Scan for the cell matching the given text and deliver its [X, Y] coordinate at center. 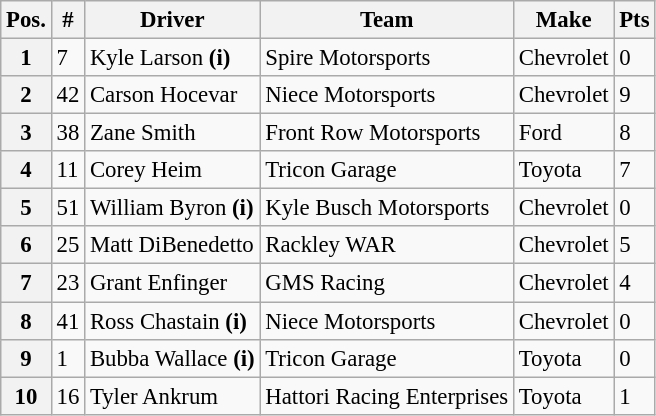
Ross Chastain (i) [172, 321]
Corey Heim [172, 170]
Pos. [26, 20]
Matt DiBenedetto [172, 245]
23 [68, 283]
Team [387, 20]
51 [68, 208]
Pts [634, 20]
25 [68, 245]
Carson Hocevar [172, 95]
16 [68, 396]
3 [26, 133]
Ford [563, 133]
Bubba Wallace (i) [172, 358]
Kyle Busch Motorsports [387, 208]
Grant Enfinger [172, 283]
Tyler Ankrum [172, 396]
GMS Racing [387, 283]
William Byron (i) [172, 208]
Kyle Larson (i) [172, 58]
41 [68, 321]
Zane Smith [172, 133]
# [68, 20]
10 [26, 396]
38 [68, 133]
Rackley WAR [387, 245]
Front Row Motorsports [387, 133]
Spire Motorsports [387, 58]
Driver [172, 20]
Hattori Racing Enterprises [387, 396]
6 [26, 245]
2 [26, 95]
Make [563, 20]
42 [68, 95]
11 [68, 170]
